From the cell containing the given text, extract its center point as [x, y] coordinate. 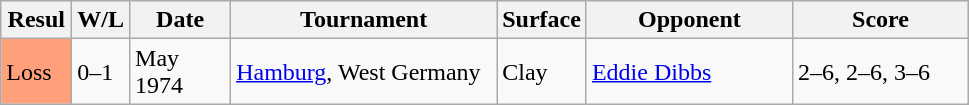
Eddie Dibbs [689, 72]
Opponent [689, 20]
Surface [542, 20]
2–6, 2–6, 3–6 [880, 72]
Tournament [364, 20]
Clay [542, 72]
Hamburg, West Germany [364, 72]
0–1 [101, 72]
W/L [101, 20]
Date [180, 20]
Loss [36, 72]
Score [880, 20]
Resul [36, 20]
May 1974 [180, 72]
